Pinpoint the cell where the given text exists, returning its (x, y) midpoint coordinate. 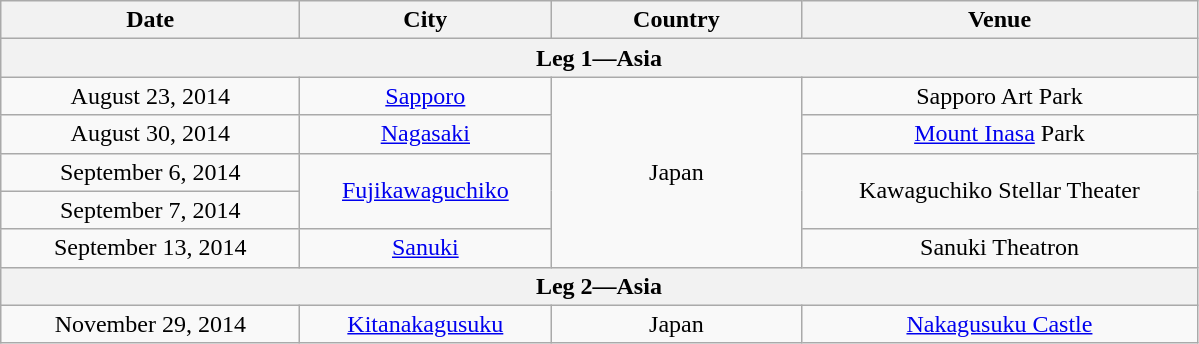
Leg 2—Asia (599, 286)
Country (676, 20)
Sapporo (426, 96)
Sanuki Theatron (1000, 248)
Date (150, 20)
Kawaguchiko Stellar Theater (1000, 191)
Fujikawaguchiko (426, 191)
Leg 1—Asia (599, 58)
Kitanakagusuku (426, 324)
September 13, 2014 (150, 248)
Sapporo Art Park (1000, 96)
August 30, 2014 (150, 134)
Mount Inasa Park (1000, 134)
Sanuki (426, 248)
November 29, 2014 (150, 324)
Nakagusuku Castle (1000, 324)
City (426, 20)
August 23, 2014 (150, 96)
Nagasaki (426, 134)
Venue (1000, 20)
September 7, 2014 (150, 210)
September 6, 2014 (150, 172)
